Locate the cell with the specified text and output its [x, y] center coordinate. 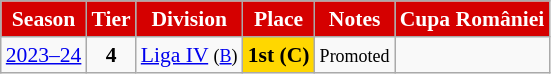
Division [190, 19]
Notes [355, 19]
Cupa României [472, 19]
1st (C) [279, 55]
Promoted [355, 55]
Tier [110, 19]
4 [110, 55]
Season [44, 19]
Liga IV (B) [190, 55]
Place [279, 19]
2023–24 [44, 55]
